Capture the cell that displays the provided text and extract its [x, y] central coordinate. 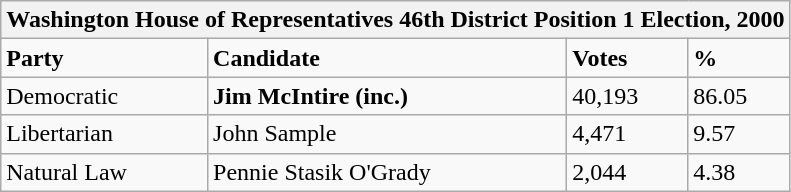
40,193 [628, 96]
2,044 [628, 172]
John Sample [388, 134]
Party [104, 58]
% [739, 58]
Votes [628, 58]
9.57 [739, 134]
Natural Law [104, 172]
Candidate [388, 58]
Democratic [104, 96]
4,471 [628, 134]
Jim McIntire (inc.) [388, 96]
Pennie Stasik O'Grady [388, 172]
86.05 [739, 96]
4.38 [739, 172]
Washington House of Representatives 46th District Position 1 Election, 2000 [396, 20]
Libertarian [104, 134]
